Return (x, y) of the center of cell containing provided text 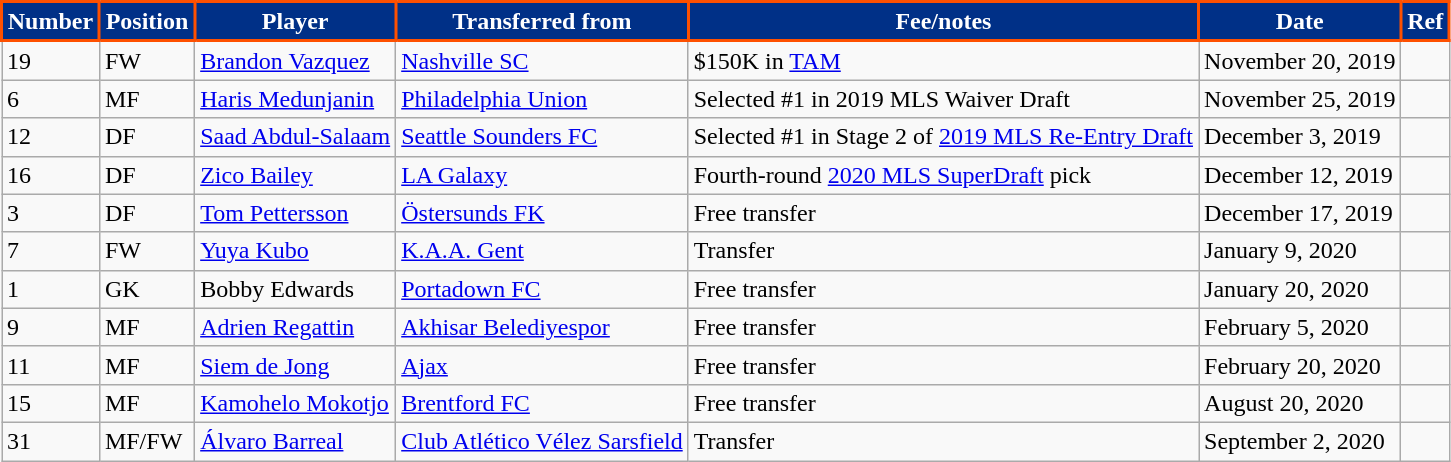
Ajax (542, 365)
November 20, 2019 (1300, 60)
GK (146, 289)
Nashville SC (542, 60)
1 (51, 289)
11 (51, 365)
Tom Pettersson (296, 213)
December 3, 2019 (1300, 137)
3 (51, 213)
7 (51, 251)
Ref (1426, 22)
Selected #1 in 2019 MLS Waiver Draft (943, 99)
January 9, 2020 (1300, 251)
31 (51, 441)
Álvaro Barreal (296, 441)
November 25, 2019 (1300, 99)
Fourth-round 2020 MLS SuperDraft pick (943, 175)
$150K in TAM (943, 60)
MF/FW (146, 441)
12 (51, 137)
Akhisar Belediyespor (542, 327)
September 2, 2020 (1300, 441)
Brentford FC (542, 403)
Kamohelo Mokotjo (296, 403)
Philadelphia Union (542, 99)
Date (1300, 22)
December 12, 2019 (1300, 175)
August 20, 2020 (1300, 403)
15 (51, 403)
December 17, 2019 (1300, 213)
19 (51, 60)
Player (296, 22)
Siem de Jong (296, 365)
Transferred from (542, 22)
LA Galaxy (542, 175)
Östersunds FK (542, 213)
Fee/notes (943, 22)
Bobby Edwards (296, 289)
Portadown FC (542, 289)
Seattle Sounders FC (542, 137)
Haris Medunjanin (296, 99)
Club Atlético Vélez Sarsfield (542, 441)
9 (51, 327)
Yuya Kubo (296, 251)
Saad Abdul-Salaam (296, 137)
Number (51, 22)
6 (51, 99)
Brandon Vazquez (296, 60)
K.A.A. Gent (542, 251)
February 5, 2020 (1300, 327)
Adrien Regattin (296, 327)
Zico Bailey (296, 175)
Position (146, 22)
16 (51, 175)
Selected #1 in Stage 2 of 2019 MLS Re-Entry Draft (943, 137)
February 20, 2020 (1300, 365)
January 20, 2020 (1300, 289)
